Capture the cell that displays the provided text and extract its (x, y) central coordinate. 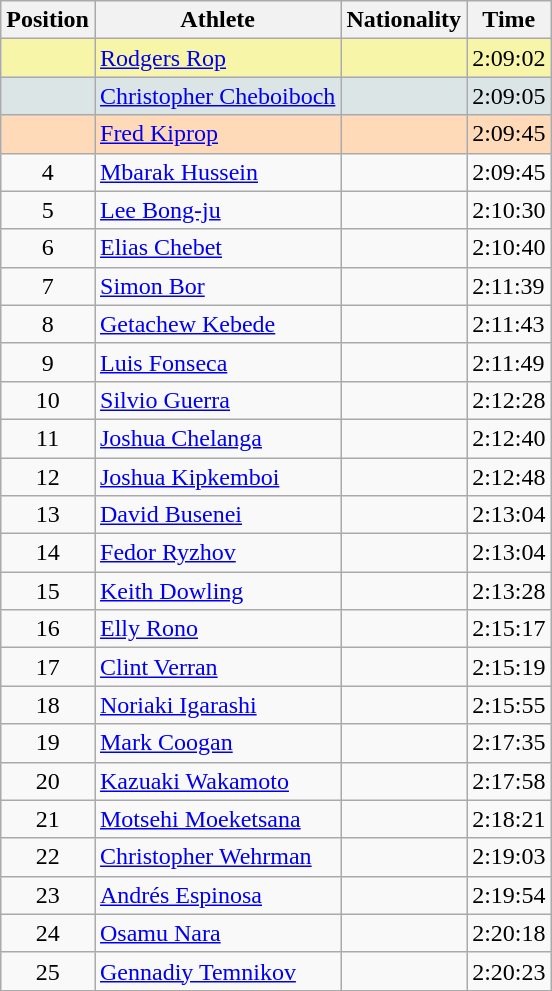
24 (48, 933)
19 (48, 743)
9 (48, 362)
2:09:02 (509, 58)
Kazuaki Wakamoto (217, 781)
2:15:19 (509, 667)
15 (48, 591)
Motsehi Moeketsana (217, 819)
13 (48, 515)
11 (48, 438)
10 (48, 400)
2:18:21 (509, 819)
2:20:18 (509, 933)
14 (48, 553)
21 (48, 819)
18 (48, 705)
Christopher Wehrman (217, 857)
David Busenei (217, 515)
23 (48, 895)
6 (48, 248)
2:17:58 (509, 781)
2:17:35 (509, 743)
Keith Dowling (217, 591)
22 (48, 857)
Mark Coogan (217, 743)
2:15:55 (509, 705)
Mbarak Hussein (217, 172)
Simon Bor (217, 286)
2:10:30 (509, 210)
Fedor Ryzhov (217, 553)
Getachew Kebede (217, 324)
16 (48, 629)
Osamu Nara (217, 933)
17 (48, 667)
5 (48, 210)
2:11:39 (509, 286)
Time (509, 20)
Joshua Chelanga (217, 438)
12 (48, 477)
Elly Rono (217, 629)
2:10:40 (509, 248)
2:12:28 (509, 400)
2:20:23 (509, 971)
2:19:03 (509, 857)
Athlete (217, 20)
Rodgers Rop (217, 58)
Joshua Kipkemboi (217, 477)
Silvio Guerra (217, 400)
Elias Chebet (217, 248)
Fred Kiprop (217, 134)
7 (48, 286)
20 (48, 781)
2:12:48 (509, 477)
Luis Fonseca (217, 362)
Noriaki Igarashi (217, 705)
Clint Verran (217, 667)
Christopher Cheboiboch (217, 96)
Andrés Espinosa (217, 895)
2:13:28 (509, 591)
2:11:43 (509, 324)
25 (48, 971)
2:19:54 (509, 895)
2:09:05 (509, 96)
4 (48, 172)
2:15:17 (509, 629)
2:11:49 (509, 362)
Gennadiy Temnikov (217, 971)
Lee Bong-ju (217, 210)
Nationality (404, 20)
2:12:40 (509, 438)
Position (48, 20)
8 (48, 324)
